Output the [x, y] coordinate of the center of the cell containing the given text.  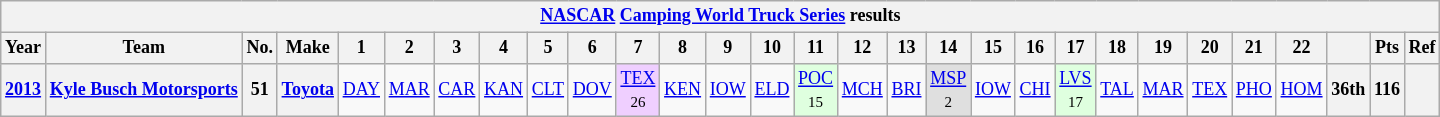
4 [504, 48]
Make [308, 48]
12 [862, 48]
116 [1388, 90]
LVS17 [1076, 90]
HOM [1302, 90]
TAL [1117, 90]
MCH [862, 90]
1 [361, 48]
Pts [1388, 48]
22 [1302, 48]
19 [1163, 48]
17 [1076, 48]
TEX [1210, 90]
Toyota [308, 90]
Kyle Busch Motorsports [144, 90]
20 [1210, 48]
2 [409, 48]
13 [906, 48]
KEN [683, 90]
CAR [457, 90]
16 [1035, 48]
ELD [772, 90]
5 [548, 48]
14 [948, 48]
Year [24, 48]
POC15 [816, 90]
MSP2 [948, 90]
Ref [1422, 48]
15 [994, 48]
51 [260, 90]
8 [683, 48]
KAN [504, 90]
DAY [361, 90]
21 [1254, 48]
NASCAR Camping World Truck Series results [720, 16]
CLT [548, 90]
BRI [906, 90]
6 [592, 48]
36th [1348, 90]
7 [638, 48]
18 [1117, 48]
Team [144, 48]
TEX26 [638, 90]
PHO [1254, 90]
3 [457, 48]
10 [772, 48]
CHI [1035, 90]
11 [816, 48]
DOV [592, 90]
9 [728, 48]
2013 [24, 90]
No. [260, 48]
